Detect which cell encompasses the target text, then output its [X, Y] center coordinate. 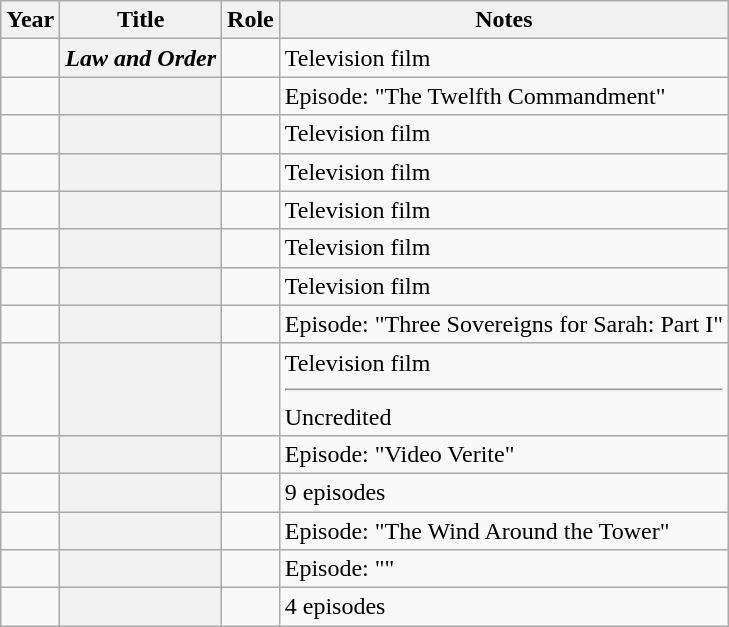
Role [251, 20]
Law and Order [141, 58]
9 episodes [504, 492]
Episode: "Video Verite" [504, 454]
Episode: "" [504, 569]
4 episodes [504, 607]
Title [141, 20]
Television filmUncredited [504, 389]
Episode: "The Wind Around the Tower" [504, 531]
Episode: "Three Sovereigns for Sarah: Part I" [504, 324]
Year [30, 20]
Episode: "The Twelfth Commandment" [504, 96]
Notes [504, 20]
